Pinpoint the cell where the given text exists, returning its [x, y] midpoint coordinate. 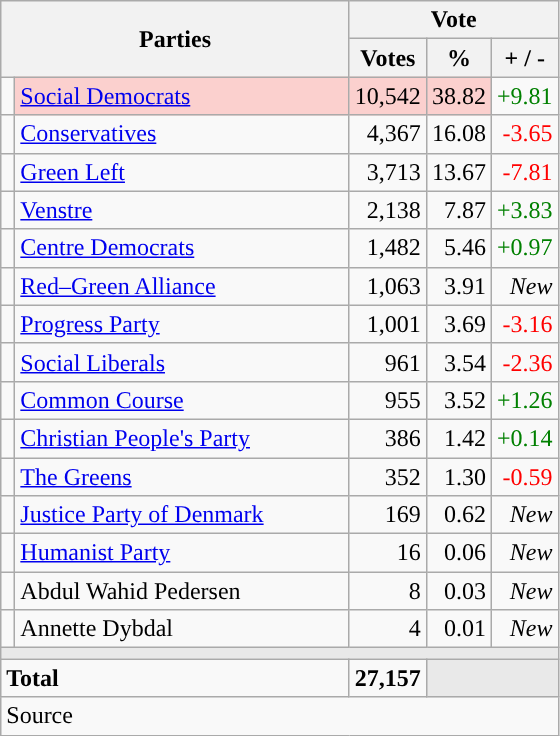
0.62 [458, 515]
The Greens [182, 477]
Total [176, 678]
+ / - [524, 58]
% [458, 58]
3.69 [458, 324]
-3.16 [524, 324]
2,138 [388, 210]
Annette Dybdal [182, 629]
Humanist Party [182, 553]
Red–Green Alliance [182, 286]
1.30 [458, 477]
4,367 [388, 134]
+9.81 [524, 96]
Justice Party of Denmark [182, 515]
Venstre [182, 210]
+0.14 [524, 438]
+1.26 [524, 400]
13.67 [458, 172]
3.54 [458, 362]
1.42 [458, 438]
3.91 [458, 286]
169 [388, 515]
352 [388, 477]
4 [388, 629]
1,063 [388, 286]
-2.36 [524, 362]
955 [388, 400]
+0.97 [524, 248]
Votes [388, 58]
3,713 [388, 172]
-0.59 [524, 477]
Vote [454, 20]
16 [388, 553]
Green Left [182, 172]
+3.83 [524, 210]
1,482 [388, 248]
Social Democrats [182, 96]
Conservatives [182, 134]
5.46 [458, 248]
10,542 [388, 96]
Centre Democrats [182, 248]
-7.81 [524, 172]
Christian People's Party [182, 438]
27,157 [388, 678]
0.01 [458, 629]
Source [280, 716]
0.06 [458, 553]
Common Course [182, 400]
Social Liberals [182, 362]
8 [388, 591]
3.52 [458, 400]
1,001 [388, 324]
961 [388, 362]
Parties [176, 39]
16.08 [458, 134]
Abdul Wahid Pedersen [182, 591]
7.87 [458, 210]
386 [388, 438]
0.03 [458, 591]
38.82 [458, 96]
-3.65 [524, 134]
Progress Party [182, 324]
